Capture the cell that displays the provided text and extract its [x, y] central coordinate. 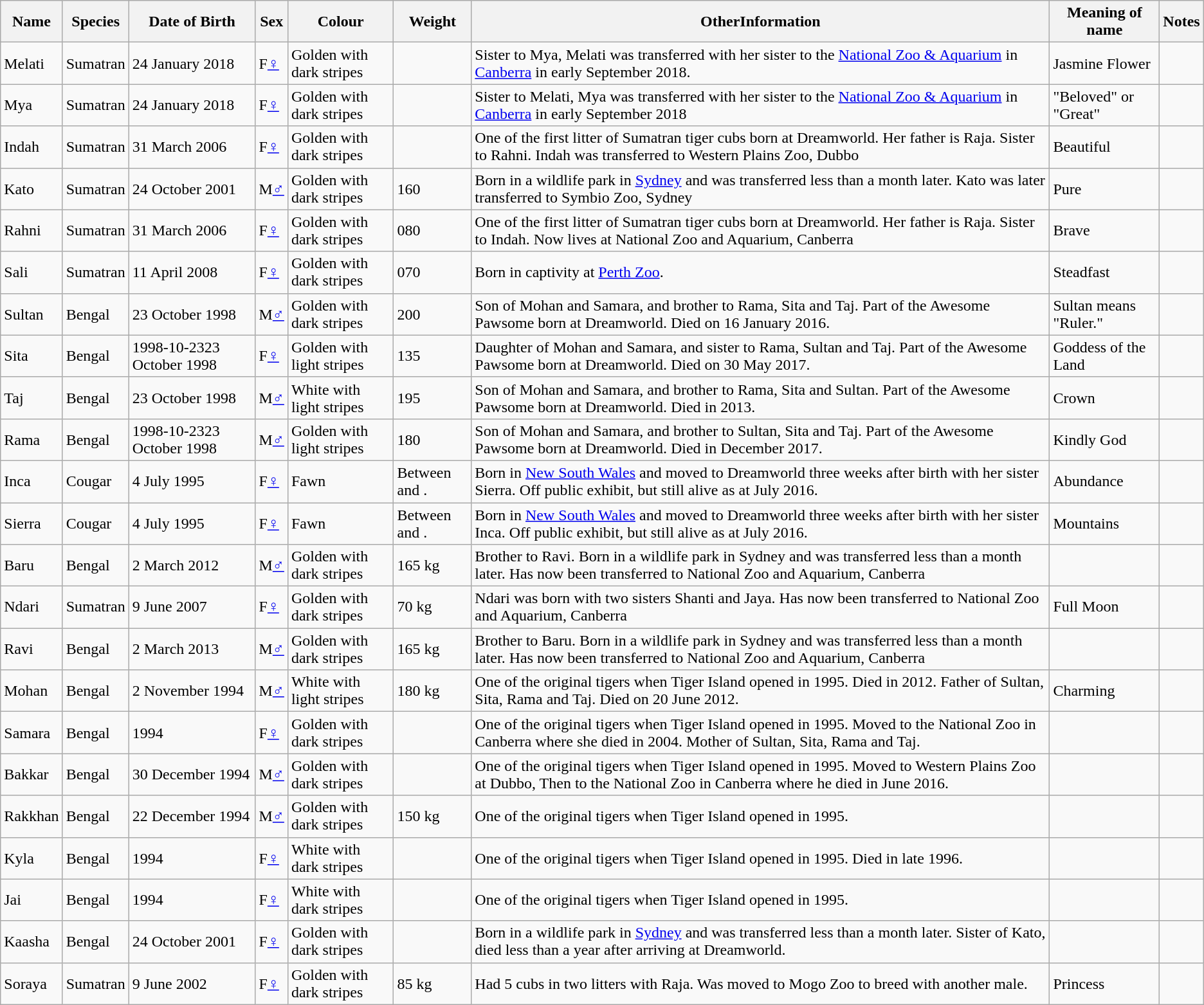
070 [432, 273]
Kindly God [1105, 440]
Daughter of Mohan and Samara, and sister to Rama, Sultan and Taj. Part of the Awesome Pawsome born at Dreamworld. Died on 30 May 2017. [760, 356]
9 June 2002 [192, 984]
One of the original tigers when Tiger Island opened in 1995. Died in 2012. Father of Sultan, Sita, Rama and Taj. Died on 20 June 2012. [760, 691]
Ndari was born with two sisters Shanti and Jaya. Has now been transferred to National Zoo and Aquarium, Canberra [760, 607]
Mountains [1105, 523]
Abundance [1105, 481]
135 [432, 356]
Steadfast [1105, 273]
Born in New South Wales and moved to Dreamworld three weeks after birth with her sister Inca. Off public exhibit, but still alive as at July 2016. [760, 523]
OtherInformation [760, 22]
Rakkhan [32, 817]
One of the original tigers when Tiger Island opened in 1995. Died in late 1996. [760, 858]
"Beloved" or "Great" [1105, 105]
180 [432, 440]
160 [432, 189]
Brave [1105, 230]
30 December 1994 [192, 774]
11 April 2008 [192, 273]
Taj [32, 397]
Kato [32, 189]
Inca [32, 481]
200 [432, 314]
Son of Mohan and Samara, and brother to Rama, Sita and Sultan. Part of the Awesome Pawsome born at Dreamworld. Died in 2013. [760, 397]
Meaning of name [1105, 22]
Mohan [32, 691]
Full Moon [1105, 607]
195 [432, 397]
Melati [32, 63]
Bakkar [32, 774]
Jasmine Flower [1105, 63]
080 [432, 230]
2 November 1994 [192, 691]
Rama [32, 440]
Born in a wildlife park in Sydney and was transferred less than a month later. Sister of Kato, died less than a year after arriving at Dreamworld. [760, 941]
Weight [432, 22]
Charming [1105, 691]
Born in New South Wales and moved to Dreamworld three weeks after birth with her sister Sierra. Off public exhibit, but still alive as at July 2016. [760, 481]
Name [32, 22]
70 kg [432, 607]
Baru [32, 566]
Sita [32, 356]
Ndari [32, 607]
85 kg [432, 984]
Kaasha [32, 941]
Had 5 cubs in two litters with Raja. Was moved to Mogo Zoo to breed with another male. [760, 984]
Sierra [32, 523]
Date of Birth [192, 22]
Born in captivity at Perth Zoo. [760, 273]
Sali [32, 273]
Sultan means "Ruler." [1105, 314]
9 June 2007 [192, 607]
Sex [271, 22]
Notes [1181, 22]
Soraya [32, 984]
Beautiful [1105, 147]
Species [95, 22]
2 March 2012 [192, 566]
Jai [32, 900]
Son of Mohan and Samara, and brother to Sultan, Sita and Taj. Part of the Awesome Pawsome born at Dreamworld. Died in December 2017. [760, 440]
Indah [32, 147]
180 kg [432, 691]
Kyla [32, 858]
Rahni [32, 230]
2 March 2013 [192, 649]
22 December 1994 [192, 817]
Sister to Melati, Mya was transferred with her sister to the National Zoo & Aquarium in Canberra in early September 2018 [760, 105]
Sister to Mya, Melati was transferred with her sister to the National Zoo & Aquarium in Canberra in early September 2018. [760, 63]
Princess [1105, 984]
Pure [1105, 189]
Goddess of the Land [1105, 356]
Crown [1105, 397]
Son of Mohan and Samara, and brother to Rama, Sita and Taj. Part of the Awesome Pawsome born at Dreamworld. Died on 16 January 2016. [760, 314]
Born in a wildlife park in Sydney and was transferred less than a month later. Kato was later transferred to Symbio Zoo, Sydney [760, 189]
Colour [341, 22]
Mya [32, 105]
150 kg [432, 817]
Sultan [32, 314]
Ravi [32, 649]
Samara [32, 733]
